Search for the cell housing the specified text and yield its [X, Y] center coordinate. 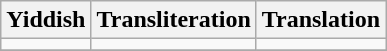
Yiddish [46, 20]
Translation [320, 20]
Transliteration [174, 20]
